Extract the (x, y) coordinate from the center of the cell holding the provided text.  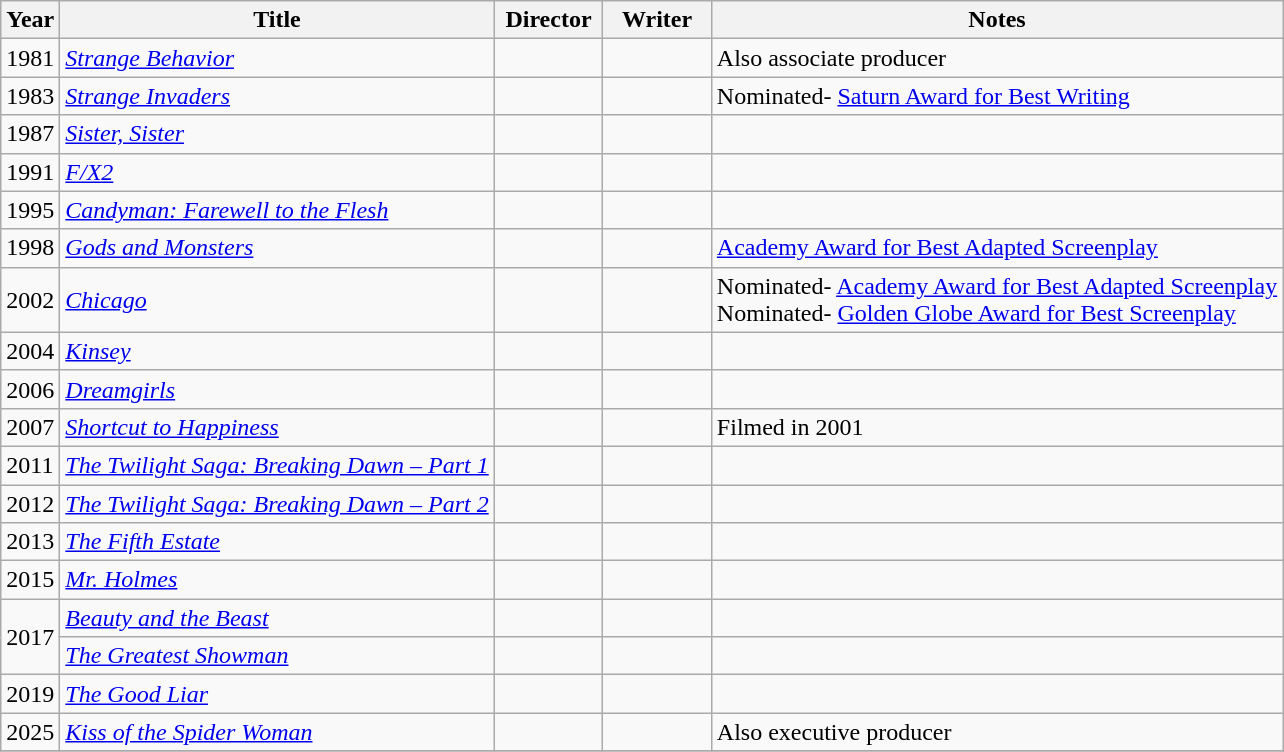
Filmed in 2001 (996, 427)
2015 (30, 580)
Notes (996, 20)
The Good Liar (277, 694)
Gods and Monsters (277, 248)
Also associate producer (996, 58)
Kiss of the Spider Woman (277, 732)
2002 (30, 300)
Nominated- Saturn Award for Best Writing (996, 96)
1991 (30, 172)
Beauty and the Beast (277, 618)
Nominated- Academy Award for Best Adapted ScreenplayNominated- Golden Globe Award for Best Screenplay (996, 300)
1998 (30, 248)
2004 (30, 351)
2012 (30, 503)
Candyman: Farewell to the Flesh (277, 210)
1983 (30, 96)
2025 (30, 732)
Shortcut to Happiness (277, 427)
Writer (658, 20)
Mr. Holmes (277, 580)
Chicago (277, 300)
Title (277, 20)
The Twilight Saga: Breaking Dawn – Part 1 (277, 465)
2007 (30, 427)
Sister, Sister (277, 134)
1995 (30, 210)
2011 (30, 465)
Strange Behavior (277, 58)
Also executive producer (996, 732)
Dreamgirls (277, 389)
2013 (30, 542)
2006 (30, 389)
F/X2 (277, 172)
1987 (30, 134)
The Greatest Showman (277, 656)
Academy Award for Best Adapted Screenplay (996, 248)
The Twilight Saga: Breaking Dawn – Part 2 (277, 503)
The Fifth Estate (277, 542)
Year (30, 20)
Strange Invaders (277, 96)
Kinsey (277, 351)
Director (548, 20)
1981 (30, 58)
2019 (30, 694)
2017 (30, 637)
